Provide the (x, y) coordinate of the cell's center where the given text is located.  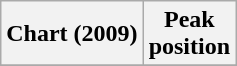
Peakposition (189, 34)
Chart (2009) (72, 34)
